Scan for the cell matching the given text and deliver its [x, y] coordinate at center. 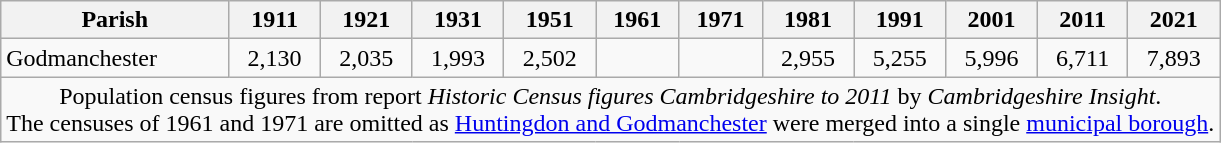
1911 [275, 20]
1991 [900, 20]
2001 [992, 20]
2011 [1082, 20]
1921 [366, 20]
1981 [808, 20]
1931 [458, 20]
1971 [720, 20]
7,893 [1174, 58]
Godmanchester [115, 58]
2,955 [808, 58]
6,711 [1082, 58]
1,993 [458, 58]
5,255 [900, 58]
2,130 [275, 58]
2021 [1174, 20]
Parish [115, 20]
2,035 [366, 58]
5,996 [992, 58]
2,502 [550, 58]
1961 [638, 20]
1951 [550, 20]
